Locate the cell with the specified text and output its (X, Y) center coordinate. 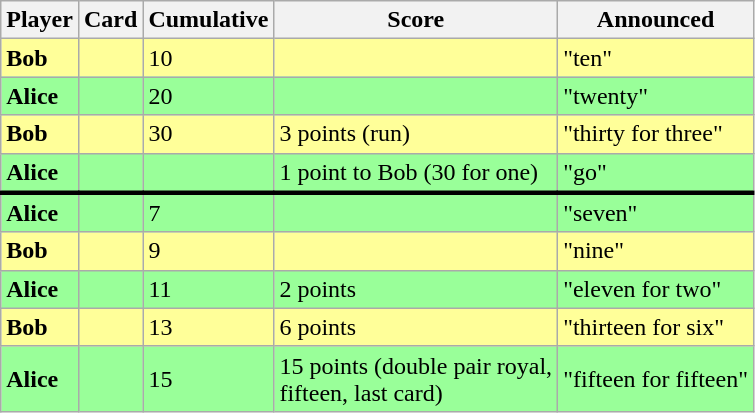
20 (208, 96)
10 (208, 58)
"nine" (656, 251)
30 (208, 134)
"twenty" (656, 96)
"thirty for three" (656, 134)
"go" (656, 173)
Score (416, 20)
Cumulative (208, 20)
2 points (416, 289)
Announced (656, 20)
"fifteen for fifteen" (656, 378)
9 (208, 251)
"eleven for two" (656, 289)
7 (208, 213)
11 (208, 289)
Player (40, 20)
15 (208, 378)
"ten" (656, 58)
3 points (run) (416, 134)
Card (110, 20)
15 points (double pair royal,fifteen, last card) (416, 378)
1 point to Bob (30 for one) (416, 173)
6 points (416, 327)
"thirteen for six" (656, 327)
13 (208, 327)
"seven" (656, 213)
